Output the (x, y) coordinate of the center of the cell containing the given text.  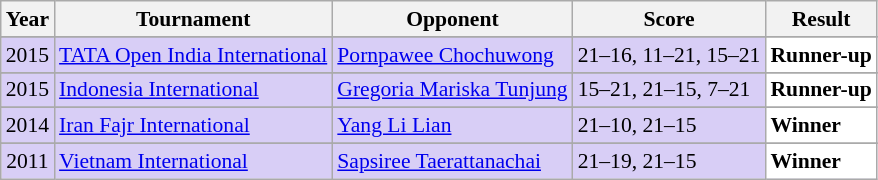
Vietnam International (193, 162)
Sapsiree Taerattanachai (452, 162)
Iran Fajr International (193, 126)
Year (28, 19)
Opponent (452, 19)
Gregoria Mariska Tunjung (452, 90)
TATA Open India International (193, 55)
21–19, 21–15 (670, 162)
2011 (28, 162)
Score (670, 19)
Indonesia International (193, 90)
Result (820, 19)
Pornpawee Chochuwong (452, 55)
15–21, 21–15, 7–21 (670, 90)
Tournament (193, 19)
Yang Li Lian (452, 126)
21–10, 21–15 (670, 126)
2014 (28, 126)
21–16, 11–21, 15–21 (670, 55)
